For the text-containing cell, return its midpoint in [x, y] coordinate format. 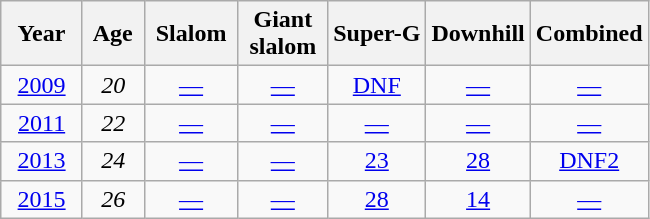
2013 [42, 161]
Super-G [377, 34]
14 [478, 199]
DNF [377, 85]
Downhill [478, 34]
Combined [589, 34]
Year [42, 34]
2009 [42, 85]
24 [113, 161]
20 [113, 85]
Giant slalom [283, 34]
Slalom [191, 34]
23 [377, 161]
2015 [42, 199]
2011 [42, 123]
Age [113, 34]
22 [113, 123]
26 [113, 199]
DNF2 [589, 161]
